Pinpoint the cell where the given text exists, returning its [x, y] midpoint coordinate. 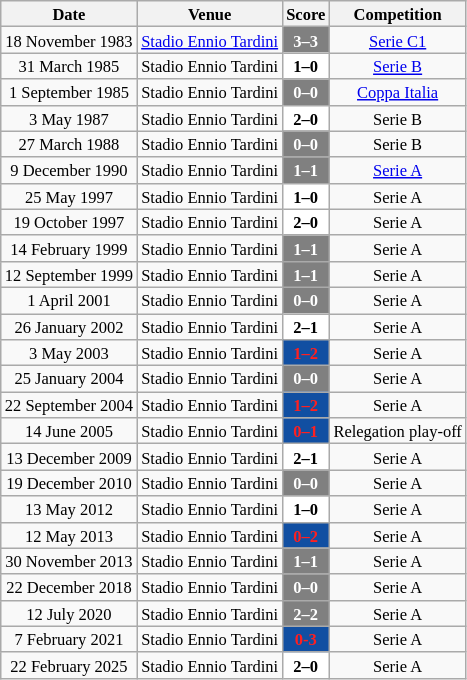
25 January 2004 [69, 379]
26 January 2002 [69, 327]
Relegation play-off [398, 431]
Score [306, 14]
14 June 2005 [69, 431]
14 February 1999 [69, 248]
3–3 [306, 40]
3 May 2003 [69, 353]
0-3 [306, 639]
9 December 1990 [69, 170]
Serie C1 [398, 40]
30 November 2013 [69, 561]
0–2 [306, 535]
13 December 2009 [69, 457]
Competition [398, 14]
19 October 1997 [69, 222]
22 September 2004 [69, 405]
1 April 2001 [69, 300]
12 July 2020 [69, 613]
12 May 2013 [69, 535]
Date [69, 14]
22 February 2025 [69, 665]
1 September 1985 [69, 92]
Coppa Italia [398, 92]
19 December 2010 [69, 483]
3 May 1987 [69, 118]
25 May 1997 [69, 196]
0–1 [306, 431]
31 March 1985 [69, 66]
18 November 1983 [69, 40]
12 September 1999 [69, 274]
Venue [210, 14]
2–2 [306, 613]
7 February 2021 [69, 639]
27 March 1988 [69, 144]
22 December 2018 [69, 587]
13 May 2012 [69, 509]
